Find where the given text appears and provide that cell's center as (X, Y) coordinate. 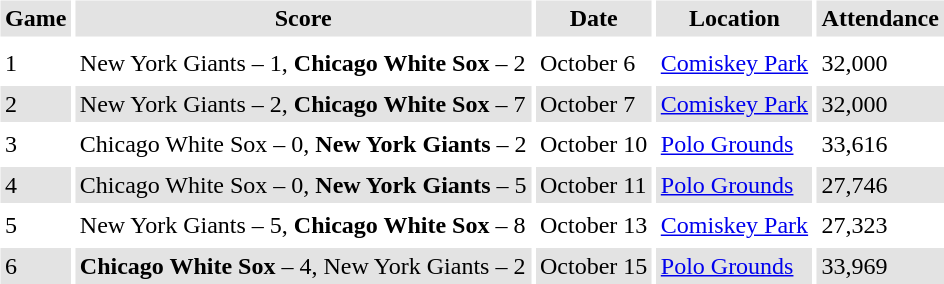
3 (35, 144)
33,616 (880, 144)
27,323 (880, 226)
October 6 (593, 64)
Date (593, 18)
October 15 (593, 266)
Attendance (880, 18)
6 (35, 266)
Chicago White Sox – 0, New York Giants – 5 (303, 185)
New York Giants – 1, Chicago White Sox – 2 (303, 64)
27,746 (880, 185)
Chicago White Sox – 0, New York Giants – 2 (303, 144)
New York Giants – 2, Chicago White Sox – 7 (303, 104)
October 13 (593, 226)
New York Giants – 5, Chicago White Sox – 8 (303, 226)
October 10 (593, 144)
Score (303, 18)
Game (35, 18)
33,969 (880, 266)
2 (35, 104)
October 7 (593, 104)
Chicago White Sox – 4, New York Giants – 2 (303, 266)
4 (35, 185)
October 11 (593, 185)
Location (734, 18)
5 (35, 226)
1 (35, 64)
